Provide the (X, Y) coordinate of the cell's center where the given text is located.  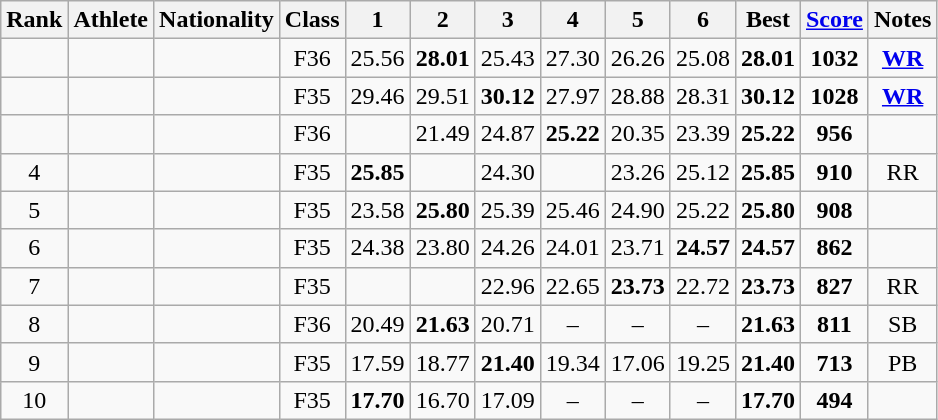
24.01 (572, 248)
Rank (34, 20)
9 (34, 362)
28.88 (638, 96)
SB (902, 324)
7 (34, 286)
10 (34, 400)
811 (834, 324)
956 (834, 134)
494 (834, 400)
27.97 (572, 96)
17.59 (378, 362)
23.26 (638, 172)
20.71 (508, 324)
27.30 (572, 58)
29.51 (442, 96)
Score (834, 20)
21.49 (442, 134)
862 (834, 248)
25.39 (508, 210)
8 (34, 324)
713 (834, 362)
23.71 (638, 248)
17.06 (638, 362)
23.80 (442, 248)
23.39 (702, 134)
25.56 (378, 58)
908 (834, 210)
24.38 (378, 248)
1 (378, 20)
24.26 (508, 248)
Nationality (217, 20)
PB (902, 362)
19.25 (702, 362)
24.30 (508, 172)
29.46 (378, 96)
23.58 (378, 210)
Notes (902, 20)
17.09 (508, 400)
Athlete (111, 20)
28.31 (702, 96)
3 (508, 20)
22.65 (572, 286)
18.77 (442, 362)
22.96 (508, 286)
827 (834, 286)
2 (442, 20)
25.43 (508, 58)
24.87 (508, 134)
25.12 (702, 172)
19.34 (572, 362)
16.70 (442, 400)
Best (768, 20)
1032 (834, 58)
25.08 (702, 58)
1028 (834, 96)
910 (834, 172)
20.35 (638, 134)
26.26 (638, 58)
22.72 (702, 286)
25.46 (572, 210)
20.49 (378, 324)
24.90 (638, 210)
Class (312, 20)
